Return (x, y) of the center of cell containing provided text 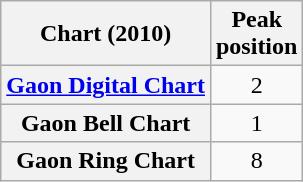
Peakposition (256, 34)
1 (256, 123)
Gaon Ring Chart (106, 161)
Gaon Bell Chart (106, 123)
8 (256, 161)
2 (256, 85)
Chart (2010) (106, 34)
Gaon Digital Chart (106, 85)
